Output the [X, Y] coordinate of the center of the cell containing the given text.  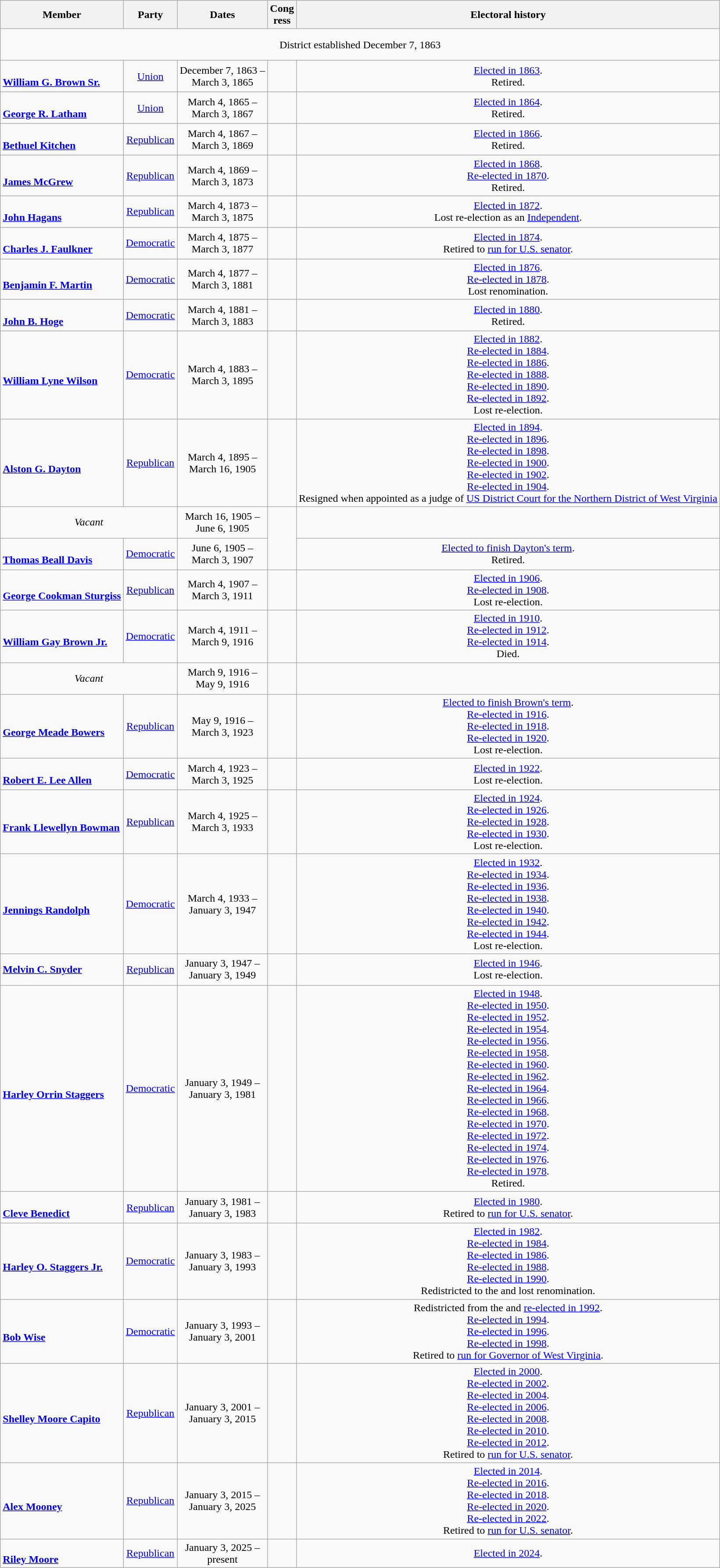
Jennings Randolph [62, 903]
January 3, 1949 – January 3, 1981 [222, 1088]
Elected in 1868.Re-elected in 1870.Retired. [508, 176]
Melvin C. Snyder [62, 969]
Alston G. Dayton [62, 463]
Congress [282, 15]
March 4, 1907 – March 3, 1911 [222, 590]
December 7, 1863 – March 3, 1865 [222, 76]
Charles J. Faulkner [62, 243]
James McGrew [62, 176]
March 4, 1867 – March 3, 1869 [222, 140]
March 4, 1869 – March 3, 1873 [222, 176]
Bob Wise [62, 1331]
Elected in 1910.Re-elected in 1912.Re-elected in 1914.Died. [508, 637]
March 4, 1873 – March 3, 1875 [222, 212]
Riley Moore [62, 1553]
March 4, 1865 – March 3, 1867 [222, 108]
William Gay Brown Jr. [62, 637]
March 4, 1877 –March 3, 1881 [222, 279]
District established December 7, 1863 [360, 45]
John B. Hoge [62, 315]
Benjamin F. Martin [62, 279]
January 3, 2015 –January 3, 2025 [222, 1501]
Elected in 1880.Retired. [508, 315]
Bethuel Kitchen [62, 140]
Elected in 1980.Retired to run for U.S. senator. [508, 1207]
Thomas Beall Davis [62, 554]
Harley O. Staggers Jr. [62, 1261]
Electoral history [508, 15]
Elected in 1863.Retired. [508, 76]
March 4, 1895 – March 16, 1905 [222, 463]
March 4, 1911 –March 9, 1916 [222, 637]
January 3, 2025 –present [222, 1553]
January 3, 2001 –January 3, 2015 [222, 1413]
Elected in 1874.Retired to run for U.S. senator. [508, 243]
Shelley Moore Capito [62, 1413]
Redistricted from the and re-elected in 1992.Re-elected in 1994.Re-elected in 1996.Re-elected in 1998.Retired to run for Governor of West Virginia. [508, 1331]
Elected in 1876.Re-elected in 1878.Lost renomination. [508, 279]
Harley Orrin Staggers [62, 1088]
March 4, 1925 – March 3, 1933 [222, 822]
Elected in 1866.Retired. [508, 140]
Party [150, 15]
Elected in 2024. [508, 1553]
March 4, 1933 –January 3, 1947 [222, 903]
Dates [222, 15]
Frank Llewellyn Bowman [62, 822]
George Cookman Sturgiss [62, 590]
George Meade Bowers [62, 726]
William G. Brown Sr. [62, 76]
William Lyne Wilson [62, 375]
Member [62, 15]
Elected in 1882.Re-elected in 1884.Re-elected in 1886.Re-elected in 1888.Re-elected in 1890.Re-elected in 1892.Lost re-election. [508, 375]
Elected in 1906.Re-elected in 1908.Lost re-election. [508, 590]
Cleve Benedict [62, 1207]
Elected to finish Brown's term.Re-elected in 1916.Re-elected in 1918.Re-elected in 1920.Lost re-election. [508, 726]
March 9, 1916 –May 9, 1916 [222, 678]
Elected in 2014.Re-elected in 2016.Re-elected in 2018.Re-elected in 2020.Re-elected in 2022.Retired to run for U.S. senator. [508, 1501]
March 4, 1875 –March 3, 1877 [222, 243]
Alex Mooney [62, 1501]
Elected in 1872.Lost re-election as an Independent. [508, 212]
Elected in 1864.Retired. [508, 108]
Elected in 1946.Lost re-election. [508, 969]
January 3, 1947 – January 3, 1949 [222, 969]
June 6, 1905 –March 3, 1907 [222, 554]
March 4, 1881 –March 3, 1883 [222, 315]
Robert E. Lee Allen [62, 774]
Elected in 1932.Re-elected in 1934.Re-elected in 1936.Re-elected in 1938.Re-elected in 1940.Re-elected in 1942.Re-elected in 1944.Lost re-election. [508, 903]
January 3, 1981 – January 3, 1983 [222, 1207]
John Hagans [62, 212]
Elected in 1922.Lost re-election. [508, 774]
Elected to finish Dayton's term.Retired. [508, 554]
March 16, 1905 –June 6, 1905 [222, 522]
January 3, 1983 – January 3, 1993 [222, 1261]
Elected in 1924.Re-elected in 1926.Re-elected in 1928.Re-elected in 1930.Lost re-election. [508, 822]
May 9, 1916 – March 3, 1923 [222, 726]
March 4, 1883 –March 3, 1895 [222, 375]
January 3, 1993 – January 3, 2001 [222, 1331]
March 4, 1923 –March 3, 1925 [222, 774]
George R. Latham [62, 108]
Elected in 1982.Re-elected in 1984.Re-elected in 1986.Re-elected in 1988.Re-elected in 1990.Redistricted to the and lost renomination. [508, 1261]
